Find where the given text appears and provide that cell's center as (x, y) coordinate. 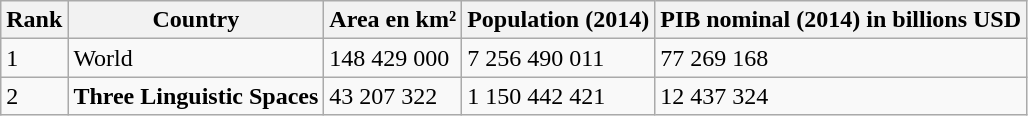
Population (2014) (558, 20)
2 (34, 96)
Area en km² (393, 20)
77 269 168 (841, 58)
1 150 442 421 (558, 96)
Country (196, 20)
43 207 322 (393, 96)
7 256 490 011 (558, 58)
1 (34, 58)
12 437 324 (841, 96)
PIB nominal (2014) in billions USD (841, 20)
148 429 000 (393, 58)
World (196, 58)
Rank (34, 20)
Three Linguistic Spaces (196, 96)
